From the cell containing the given text, extract its center point as (x, y) coordinate. 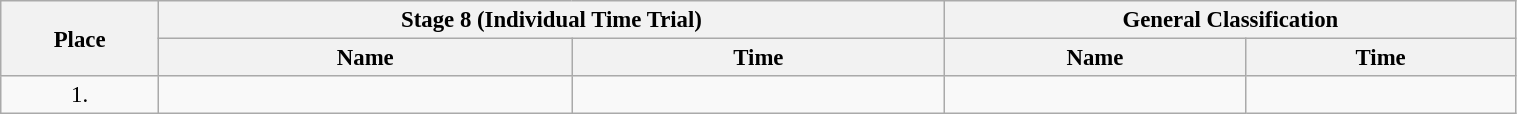
General Classification (1230, 20)
Stage 8 (Individual Time Trial) (551, 20)
Place (80, 38)
1. (80, 95)
